For the text-containing cell, return its midpoint in (X, Y) coordinate format. 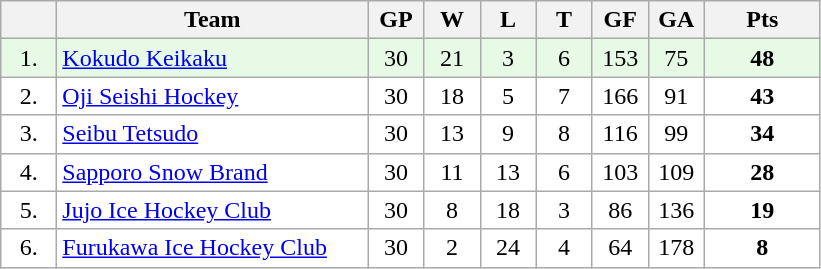
T (564, 20)
28 (762, 172)
Team (212, 20)
2. (29, 96)
116 (620, 134)
GA (676, 20)
166 (620, 96)
3. (29, 134)
136 (676, 210)
6. (29, 248)
5. (29, 210)
Sapporo Snow Brand (212, 172)
L (508, 20)
GP (396, 20)
178 (676, 248)
19 (762, 210)
24 (508, 248)
2 (452, 248)
103 (620, 172)
75 (676, 58)
Jujo Ice Hockey Club (212, 210)
91 (676, 96)
W (452, 20)
Seibu Tetsudo (212, 134)
109 (676, 172)
1. (29, 58)
43 (762, 96)
21 (452, 58)
7 (564, 96)
Furukawa Ice Hockey Club (212, 248)
153 (620, 58)
86 (620, 210)
Pts (762, 20)
11 (452, 172)
9 (508, 134)
4 (564, 248)
Kokudo Keikaku (212, 58)
34 (762, 134)
4. (29, 172)
Oji Seishi Hockey (212, 96)
99 (676, 134)
5 (508, 96)
64 (620, 248)
GF (620, 20)
48 (762, 58)
